From the cell containing the given text, extract its center point as [x, y] coordinate. 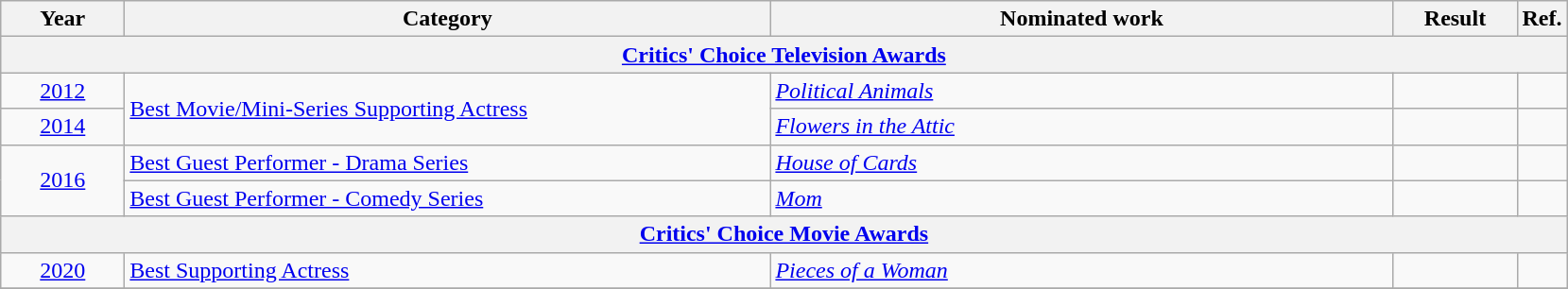
Flowers in the Attic [1081, 127]
Critics' Choice Television Awards [784, 55]
Political Animals [1081, 91]
Pieces of a Woman [1081, 270]
Best Movie/Mini-Series Supporting Actress [448, 109]
2012 [62, 91]
Result [1456, 19]
Year [62, 19]
Best Guest Performer - Drama Series [448, 162]
2016 [62, 180]
Mom [1081, 198]
Best Guest Performer - Comedy Series [448, 198]
House of Cards [1081, 162]
Nominated work [1081, 19]
Best Supporting Actress [448, 270]
Ref. [1542, 19]
Category [448, 19]
2014 [62, 127]
Critics' Choice Movie Awards [784, 234]
2020 [62, 270]
